Output the [x, y] coordinate of the center of the cell containing the given text.  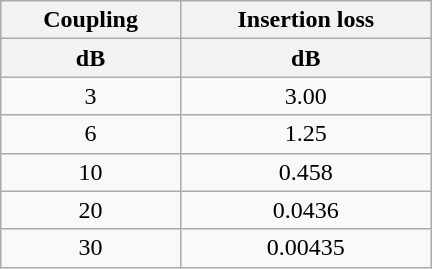
3 [91, 96]
0.0436 [306, 210]
30 [91, 248]
Coupling [91, 20]
10 [91, 172]
3.00 [306, 96]
20 [91, 210]
0.00435 [306, 248]
6 [91, 134]
0.458 [306, 172]
Insertion loss [306, 20]
1.25 [306, 134]
